Return [x, y] of the center of cell containing provided text 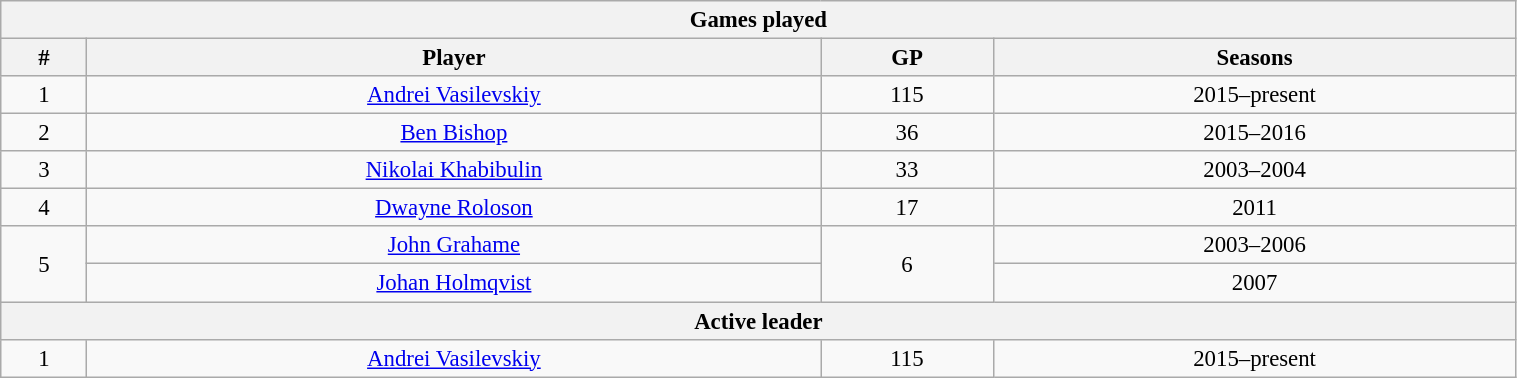
33 [907, 170]
36 [907, 133]
Nikolai Khabibulin [454, 170]
5 [44, 264]
2011 [1254, 208]
Active leader [758, 321]
Dwayne Roloson [454, 208]
GP [907, 58]
6 [907, 264]
Seasons [1254, 58]
3 [44, 170]
2003–2006 [1254, 245]
4 [44, 208]
2015–2016 [1254, 133]
Player [454, 58]
2003–2004 [1254, 170]
# [44, 58]
2007 [1254, 283]
Games played [758, 20]
Johan Holmqvist [454, 283]
Ben Bishop [454, 133]
17 [907, 208]
2 [44, 133]
John Grahame [454, 245]
